Extract the (x, y) coordinate from the center of the cell holding the provided text.  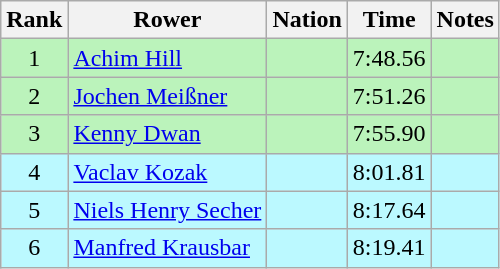
Rower (168, 20)
Manfred Krausbar (168, 248)
Kenny Dwan (168, 134)
5 (34, 210)
4 (34, 172)
Vaclav Kozak (168, 172)
Achim Hill (168, 58)
7:48.56 (389, 58)
Notes (465, 20)
8:19.41 (389, 248)
8:17.64 (389, 210)
7:51.26 (389, 96)
Nation (307, 20)
8:01.81 (389, 172)
3 (34, 134)
1 (34, 58)
2 (34, 96)
Rank (34, 20)
7:55.90 (389, 134)
6 (34, 248)
Time (389, 20)
Jochen Meißner (168, 96)
Niels Henry Secher (168, 210)
